Return [X, Y] of the center of cell containing provided text 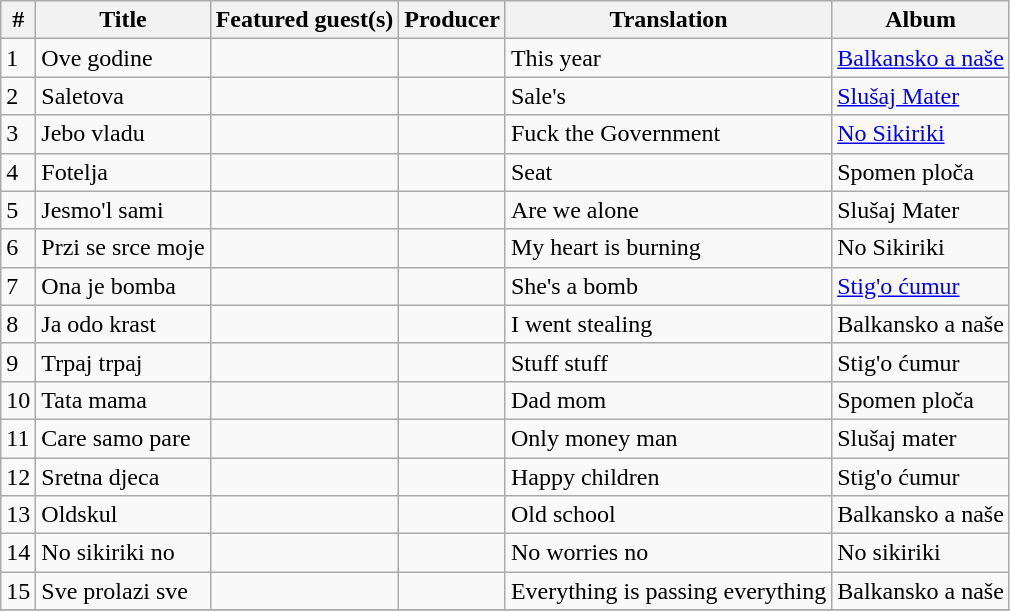
Fotelja [123, 172]
Slušaj mater [921, 438]
Trpaj trpaj [123, 362]
Ona je bomba [123, 286]
13 [18, 515]
4 [18, 172]
Oldskul [123, 515]
5 [18, 210]
14 [18, 553]
Dad mom [668, 400]
Saletova [123, 96]
She's a bomb [668, 286]
No worries no [668, 553]
Care samo pare [123, 438]
Tata mama [123, 400]
Only money man [668, 438]
# [18, 20]
8 [18, 324]
Album [921, 20]
Jebo vladu [123, 134]
6 [18, 248]
10 [18, 400]
Jesmo'l sami [123, 210]
15 [18, 591]
My heart is burning [668, 248]
Ove godine [123, 58]
Featured guest(s) [304, 20]
Sve prolazi sve [123, 591]
2 [18, 96]
3 [18, 134]
Stuff stuff [668, 362]
Title [123, 20]
Everything is passing everything [668, 591]
Seat [668, 172]
Are we alone [668, 210]
11 [18, 438]
7 [18, 286]
Happy children [668, 477]
Translation [668, 20]
12 [18, 477]
This year [668, 58]
Przi se srce moje [123, 248]
9 [18, 362]
No sikiriki no [123, 553]
Sretna djeca [123, 477]
1 [18, 58]
Ja odo krast [123, 324]
Fuck the Government [668, 134]
No sikiriki [921, 553]
Producer [452, 20]
Sale's [668, 96]
I went stealing [668, 324]
Old school [668, 515]
